Locate the cell with the specified text and output its (x, y) center coordinate. 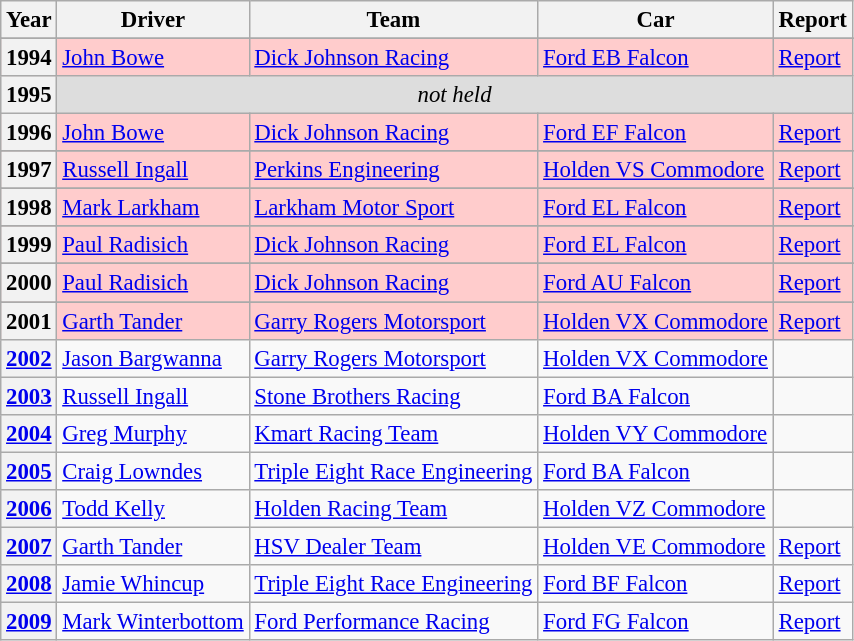
Greg Murphy (153, 433)
Holden Racing Team (394, 509)
2006 (29, 509)
Year (29, 20)
2008 (29, 584)
Ford AU Falcon (656, 283)
2001 (29, 321)
1997 (29, 170)
Ford EF Falcon (656, 133)
2000 (29, 283)
Ford Performance Racing (394, 621)
Holden VS Commodore (656, 170)
2002 (29, 358)
Jason Bargwanna (153, 358)
Driver (153, 20)
1999 (29, 245)
Ford EB Falcon (656, 58)
1995 (29, 95)
Larkham Motor Sport (394, 208)
Craig Lowndes (153, 471)
1994 (29, 58)
Holden VE Commodore (656, 546)
Ford FG Falcon (656, 621)
not held (454, 95)
2009 (29, 621)
Holden VY Commodore (656, 433)
1996 (29, 133)
Holden VZ Commodore (656, 509)
Team (394, 20)
Todd Kelly (153, 509)
1998 (29, 208)
Car (656, 20)
Ford BF Falcon (656, 584)
2007 (29, 546)
Mark Larkham (153, 208)
Stone Brothers Racing (394, 396)
2003 (29, 396)
Perkins Engineering (394, 170)
2005 (29, 471)
Jamie Whincup (153, 584)
Mark Winterbottom (153, 621)
HSV Dealer Team (394, 546)
2004 (29, 433)
Kmart Racing Team (394, 433)
